Identify which cell holds the provided text, then report its (x, y) central coordinate. 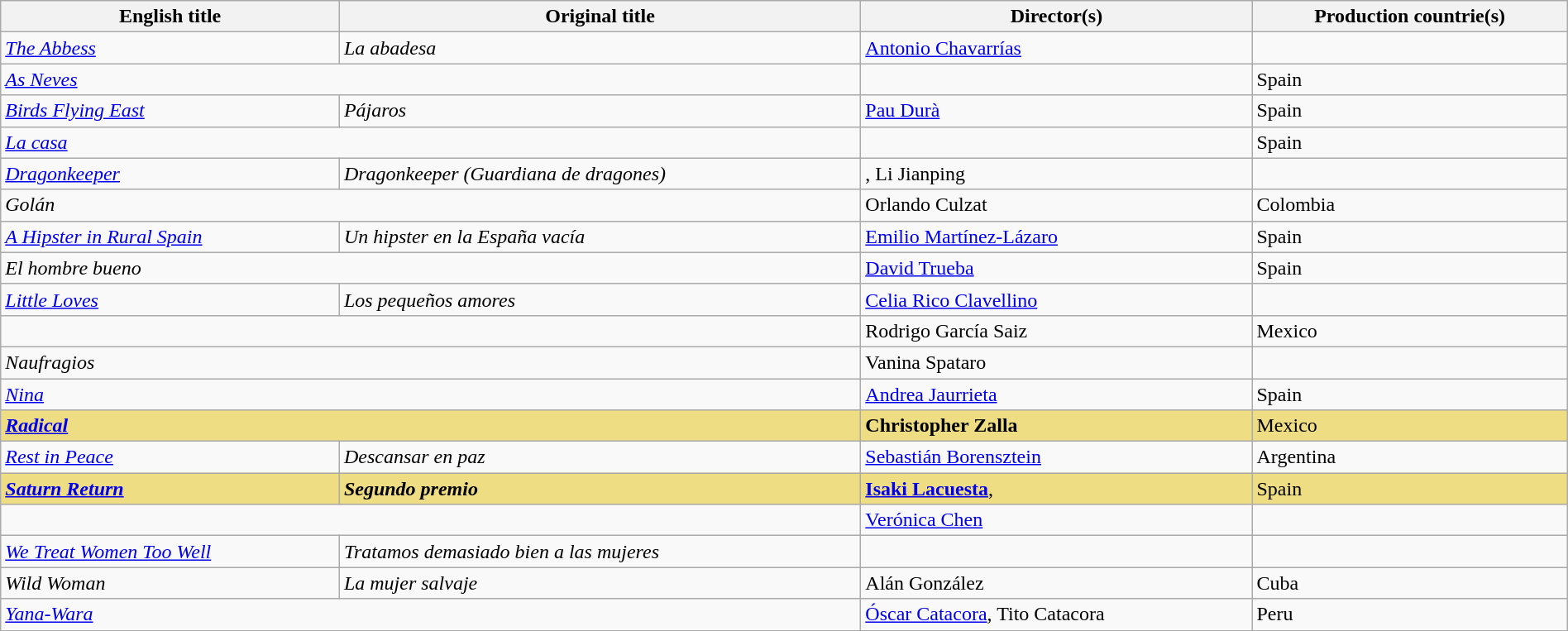
Radical (431, 426)
Pájaros (600, 111)
El hombre bueno (431, 268)
Little Loves (170, 299)
Christopher Zalla (1057, 426)
Dragonkeeper (Guardiana de dragones) (600, 174)
Tratamos demasiado bien a las mujeres (600, 552)
We Treat Women Too Well (170, 552)
Argentina (1409, 457)
Emilio Martínez-Lázaro (1057, 237)
Cuba (1409, 583)
A Hipster in Rural Spain (170, 237)
Naufragios (431, 362)
Golán (431, 205)
Un hipster en la España vacía (600, 237)
, Li Jianping (1057, 174)
Colombia (1409, 205)
Nina (431, 394)
La abadesa (600, 48)
Birds Flying East (170, 111)
Orlando Culzat (1057, 205)
Isaki Lacuesta, (1057, 489)
Dragonkeeper (170, 174)
As Neves (431, 79)
Rest in Peace (170, 457)
Andrea Jaurrieta (1057, 394)
Saturn Return (170, 489)
Production countrie(s) (1409, 17)
Segundo premio (600, 489)
Descansar en paz (600, 457)
Sebastián Borensztein (1057, 457)
Yana-Wara (431, 614)
Wild Woman (170, 583)
La casa (431, 142)
Original title (600, 17)
Verónica Chen (1057, 520)
Alán González (1057, 583)
Peru (1409, 614)
Pau Durà (1057, 111)
La mujer salvaje (600, 583)
Vanina Spataro (1057, 362)
David Trueba (1057, 268)
English title (170, 17)
Celia Rico Clavellino (1057, 299)
Los pequeños amores (600, 299)
Director(s) (1057, 17)
Antonio Chavarrías (1057, 48)
Rodrigo García Saiz (1057, 331)
Óscar Catacora, Tito Catacora (1057, 614)
The Abbess (170, 48)
